Return the [x, y] coordinate for the center point of the cell that contains the specified text.  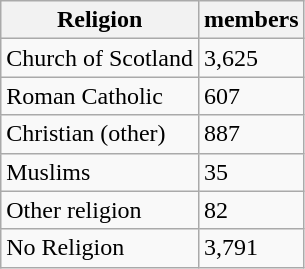
members [251, 20]
Christian (other) [100, 134]
Other religion [100, 210]
887 [251, 134]
No Religion [100, 248]
Muslims [100, 172]
Roman Catholic [100, 96]
Church of Scotland [100, 58]
82 [251, 210]
3,791 [251, 248]
3,625 [251, 58]
35 [251, 172]
607 [251, 96]
Religion [100, 20]
